Detect which cell encompasses the target text, then output its [x, y] center coordinate. 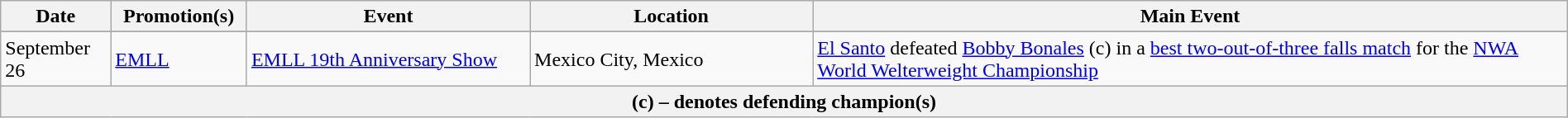
El Santo defeated Bobby Bonales (c) in a best two-out-of-three falls match for the NWA World Welterweight Championship [1191, 59]
Promotion(s) [179, 17]
Date [56, 17]
EMLL [179, 59]
September 26 [56, 59]
EMLL 19th Anniversary Show [388, 59]
Location [672, 17]
(c) – denotes defending champion(s) [784, 101]
Main Event [1191, 17]
Event [388, 17]
Mexico City, Mexico [672, 59]
